Capture the cell that displays the provided text and extract its [x, y] central coordinate. 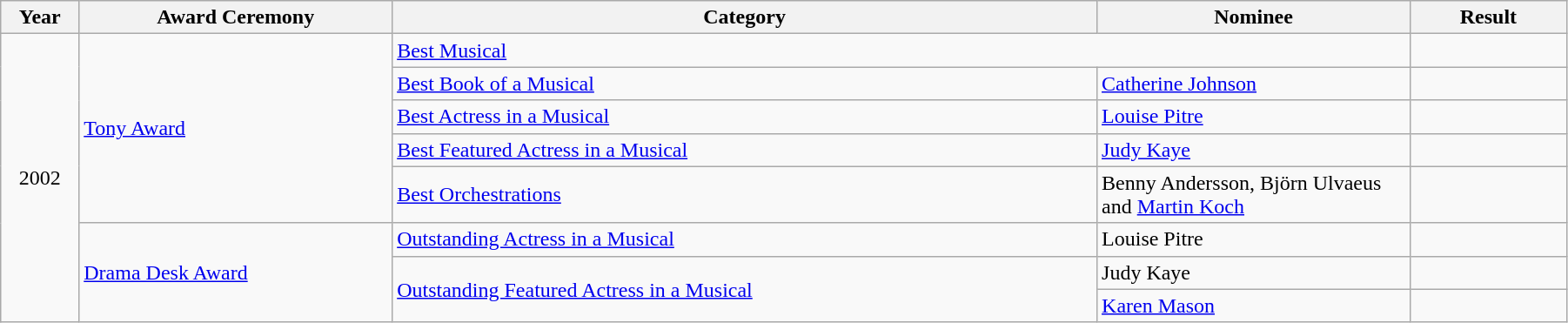
Drama Desk Award [236, 273]
Best Actress in a Musical [745, 117]
Award Ceremony [236, 17]
Year [40, 17]
Best Orchestrations [745, 195]
Category [745, 17]
Nominee [1254, 17]
Outstanding Featured Actress in a Musical [745, 289]
Best Musical [901, 50]
Karen Mason [1254, 306]
Result [1488, 17]
Catherine Johnson [1254, 84]
Benny Andersson, Björn Ulvaeus and Martin Koch [1254, 195]
Outstanding Actress in a Musical [745, 239]
2002 [40, 178]
Best Book of a Musical [745, 84]
Tony Award [236, 129]
Best Featured Actress in a Musical [745, 150]
